Find where the given text appears and provide that cell's center as [x, y] coordinate. 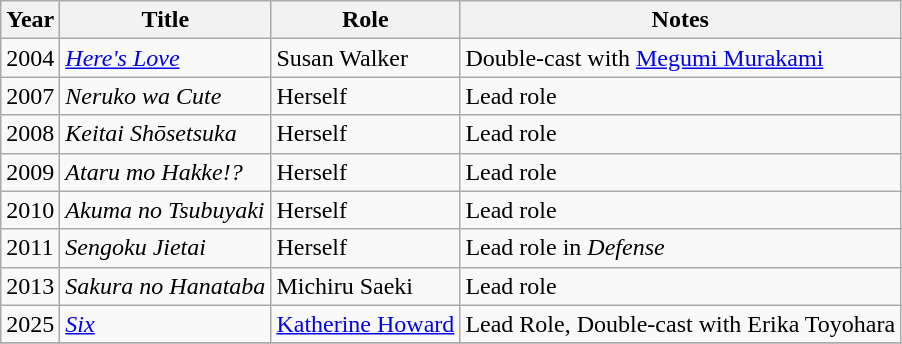
Lead role in Defense [680, 248]
Double-cast with Megumi Murakami [680, 58]
2011 [30, 248]
2013 [30, 286]
Neruko wa Cute [166, 96]
2010 [30, 210]
2007 [30, 96]
2009 [30, 172]
Year [30, 20]
2025 [30, 324]
Susan Walker [366, 58]
Lead Role, Double-cast with Erika Toyohara [680, 324]
Role [366, 20]
Here's Love [166, 58]
Keitai Shōsetsuka [166, 134]
Sakura no Hanataba [166, 286]
Michiru Saeki [366, 286]
Notes [680, 20]
Akuma no Tsubuyaki [166, 210]
Katherine Howard [366, 324]
Six [166, 324]
Title [166, 20]
Ataru mo Hakke!? [166, 172]
Sengoku Jietai [166, 248]
2008 [30, 134]
2004 [30, 58]
